Determine the (X, Y) coordinate at the center of the cell enclosing the given text.  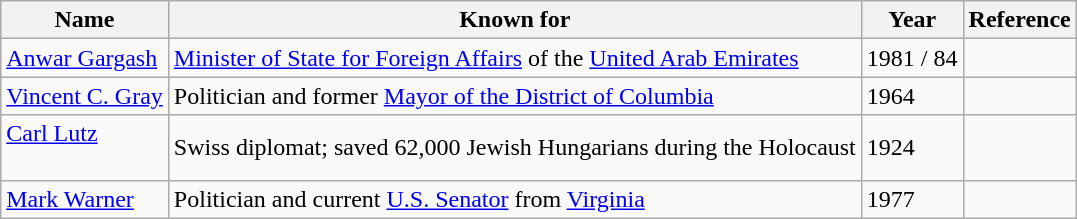
Known for (514, 20)
Politician and current U.S. Senator from Virginia (514, 199)
Reference (1020, 20)
Name (85, 20)
Vincent C. Gray (85, 96)
Swiss diplomat; saved 62,000 Jewish Hungarians during the Holocaust (514, 148)
1964 (912, 96)
Year (912, 20)
1924 (912, 148)
Carl Lutz (85, 148)
1981 / 84 (912, 58)
Mark Warner (85, 199)
Anwar Gargash (85, 58)
1977 (912, 199)
Politician and former Mayor of the District of Columbia (514, 96)
Minister of State for Foreign Affairs of the United Arab Emirates (514, 58)
